Extract the [X, Y] coordinate from the center of the cell holding the provided text.  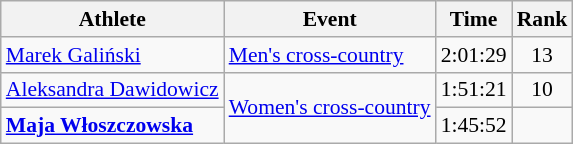
Men's cross-country [330, 55]
2:01:29 [474, 55]
1:45:52 [474, 126]
Athlete [112, 19]
Time [474, 19]
Event [330, 19]
Rank [542, 19]
10 [542, 90]
1:51:21 [474, 90]
Aleksandra Dawidowicz [112, 90]
13 [542, 55]
Marek Galiński [112, 55]
Maja Włoszczowska [112, 126]
Women's cross-country [330, 108]
